Provide the (X, Y) coordinate of the cell's center where the given text is located.  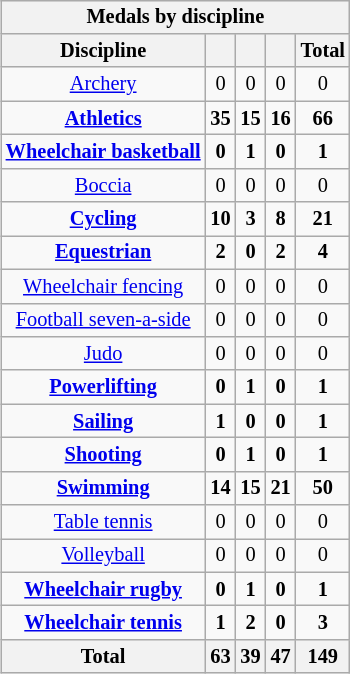
Sailing (104, 421)
35 (220, 118)
Wheelchair rugby (104, 589)
47 (281, 657)
Athletics (104, 118)
Swimming (104, 488)
66 (323, 118)
10 (220, 219)
Wheelchair fencing (104, 286)
Equestrian (104, 253)
149 (323, 657)
50 (323, 488)
8 (281, 219)
14 (220, 488)
Boccia (104, 185)
Table tennis (104, 522)
63 (220, 657)
Volleyball (104, 556)
Archery (104, 84)
Shooting (104, 455)
Football seven-a-side (104, 320)
Cycling (104, 219)
16 (281, 118)
Wheelchair basketball (104, 152)
Judo (104, 354)
Discipline (104, 51)
Wheelchair tennis (104, 623)
Powerlifting (104, 387)
Medals by discipline (176, 17)
4 (323, 253)
39 (251, 657)
